Determine the [x, y] coordinate at the center of the cell enclosing the given text.  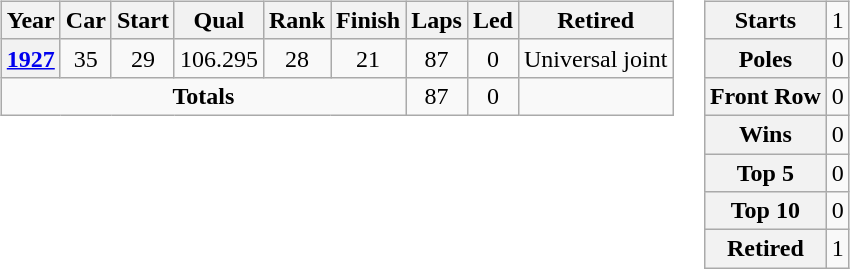
Laps [437, 20]
Rank [296, 20]
Starts [765, 20]
106.295 [218, 58]
Finish [368, 20]
Top 5 [765, 173]
35 [86, 58]
29 [142, 58]
Year [30, 20]
28 [296, 58]
Totals [203, 96]
Wins [765, 134]
Qual [218, 20]
Led [492, 20]
1927 [30, 58]
Universal joint [595, 58]
21 [368, 58]
Car [86, 20]
Top 10 [765, 211]
Front Row [765, 96]
Poles [765, 58]
Start [142, 20]
